Search for the cell housing the specified text and yield its (x, y) center coordinate. 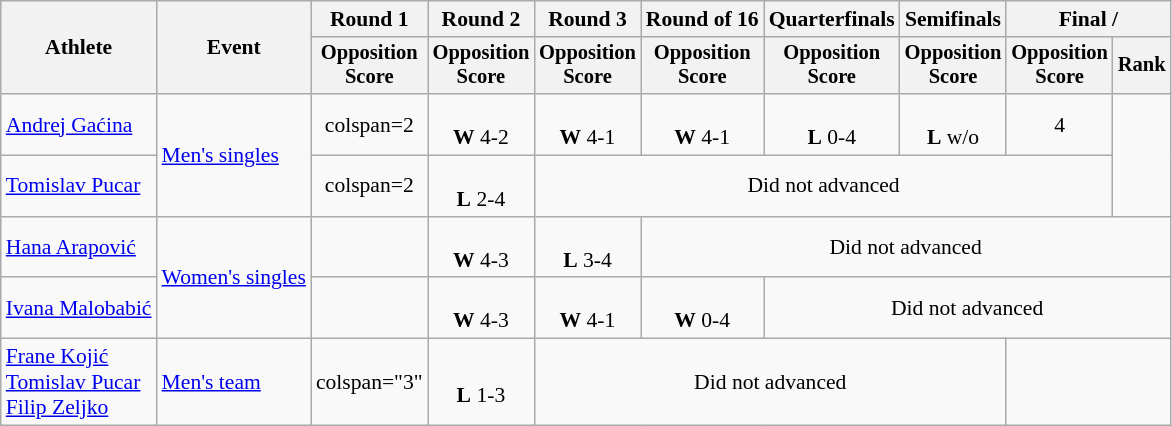
Round of 16 (702, 19)
L 2-4 (482, 186)
Round 2 (482, 19)
Hana Arapović (79, 248)
Semifinals (954, 19)
L 3-4 (588, 248)
Event (234, 48)
L w/o (954, 124)
Tomislav Pucar (79, 186)
L 0-4 (832, 124)
Men's singles (234, 155)
colspan="3" (370, 382)
W 4-2 (482, 124)
Men's team (234, 382)
Final / (1088, 19)
Ivana Malobabić (79, 308)
Frane KojićTomislav PucarFilip Zeljko (79, 382)
Andrej Gaćina (79, 124)
L 1-3 (482, 382)
4 (1060, 124)
Athlete (79, 48)
Quarterfinals (832, 19)
Round 1 (370, 19)
Round 3 (588, 19)
Rank (1142, 66)
Women's singles (234, 278)
W 0-4 (702, 308)
